Output the (x, y) coordinate of the center of the cell containing the given text.  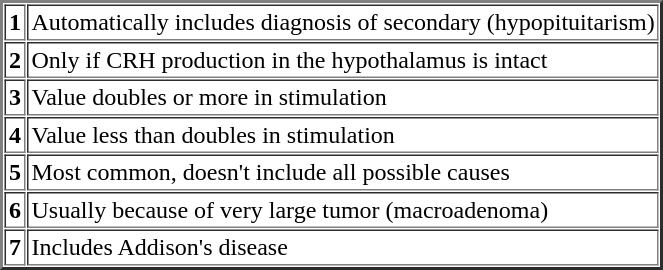
Value doubles or more in stimulation (343, 98)
Most common, doesn't include all possible causes (343, 172)
Includes Addison's disease (343, 248)
4 (14, 135)
1 (14, 22)
Only if CRH production in the hypothalamus is intact (343, 60)
5 (14, 172)
6 (14, 210)
2 (14, 60)
7 (14, 248)
Usually because of very large tumor (macroadenoma) (343, 210)
Automatically includes diagnosis of secondary (hypopituitarism) (343, 22)
3 (14, 98)
Value less than doubles in stimulation (343, 135)
